Extract the [x, y] coordinate from the center of the cell holding the provided text.  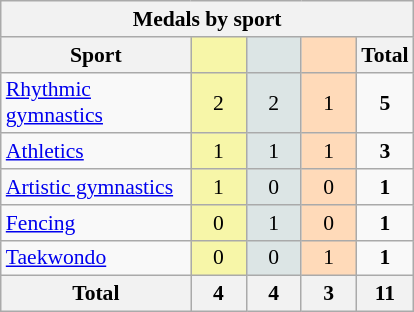
Rhythmic gymnastics [96, 102]
Athletics [96, 152]
Sport [96, 55]
Medals by sport [208, 19]
Artistic gymnastics [96, 187]
Taekwondo [96, 258]
Fencing [96, 223]
5 [384, 102]
11 [384, 294]
